Determine the (x, y) coordinate at the center of the cell enclosing the given text.  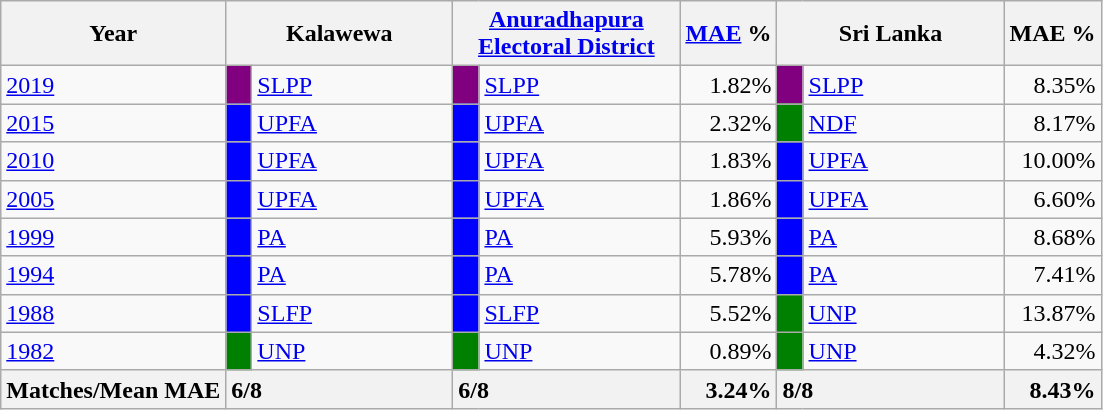
1999 (114, 237)
Year (114, 34)
1.83% (728, 161)
NDF (904, 123)
2015 (114, 123)
8.43% (1052, 389)
1982 (114, 351)
Anuradhapura Electoral District (566, 34)
6.60% (1052, 199)
Matches/Mean MAE (114, 389)
8/8 (890, 389)
Sri Lanka (890, 34)
7.41% (1052, 275)
1.86% (728, 199)
1988 (114, 313)
1.82% (728, 85)
2019 (114, 85)
2010 (114, 161)
3.24% (728, 389)
0.89% (728, 351)
2.32% (728, 123)
8.17% (1052, 123)
5.78% (728, 275)
1994 (114, 275)
Kalawewa (340, 34)
5.52% (728, 313)
8.68% (1052, 237)
2005 (114, 199)
5.93% (728, 237)
8.35% (1052, 85)
13.87% (1052, 313)
10.00% (1052, 161)
4.32% (1052, 351)
